Capture the cell that displays the provided text and extract its [x, y] central coordinate. 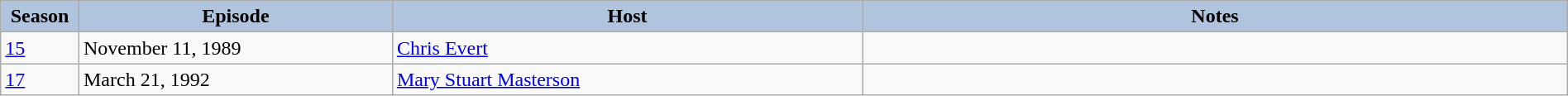
November 11, 1989 [235, 48]
Episode [235, 17]
17 [40, 79]
March 21, 1992 [235, 79]
Notes [1216, 17]
Host [627, 17]
Mary Stuart Masterson [627, 79]
Chris Evert [627, 48]
15 [40, 48]
Season [40, 17]
